Identify which cell holds the provided text, then report its [X, Y] central coordinate. 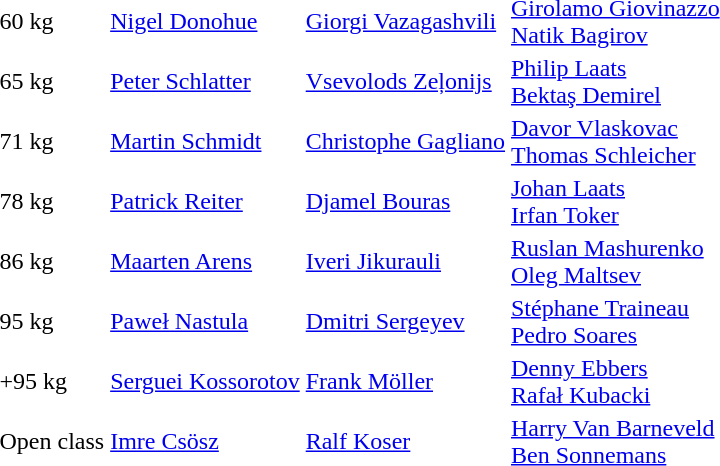
Patrick Reiter [206, 202]
Vsevolods Zeļonijs [405, 82]
Frank Möller [405, 382]
Martin Schmidt [206, 142]
Dmitri Sergeyev [405, 322]
Serguei Kossorotov [206, 382]
Paweł Nastula [206, 322]
Peter Schlatter [206, 82]
Maarten Arens [206, 262]
Christophe Gagliano [405, 142]
Djamel Bouras [405, 202]
Iveri Jikurauli [405, 262]
